Provide the (X, Y) coordinate of the cell's center where the given text is located.  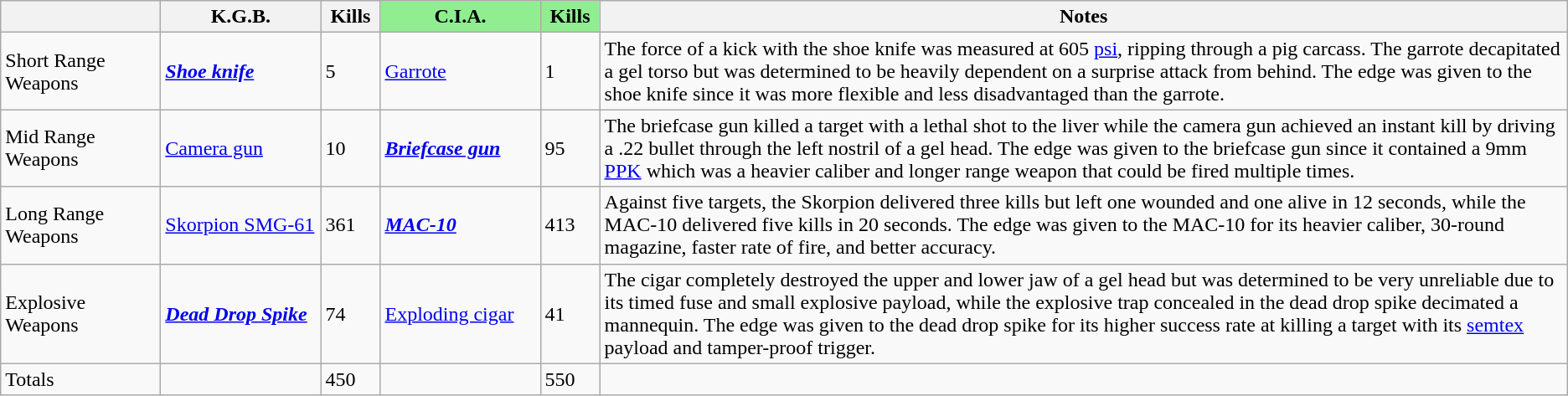
361 (350, 225)
Exploding cigar (461, 313)
Totals (80, 379)
10 (350, 148)
Camera gun (241, 148)
C.I.A. (461, 17)
450 (350, 379)
95 (570, 148)
1 (570, 71)
MAC-10 (461, 225)
Explosive Weapons (80, 313)
550 (570, 379)
413 (570, 225)
Dead Drop Spike (241, 313)
74 (350, 313)
Garrote (461, 71)
5 (350, 71)
Short Range Weapons (80, 71)
41 (570, 313)
Skorpion SMG-61 (241, 225)
Briefcase gun (461, 148)
Mid Range Weapons (80, 148)
K.G.B. (241, 17)
Shoe knife (241, 71)
Notes (1084, 17)
Long Range Weapons (80, 225)
